Return [x, y] of the center of cell containing provided text 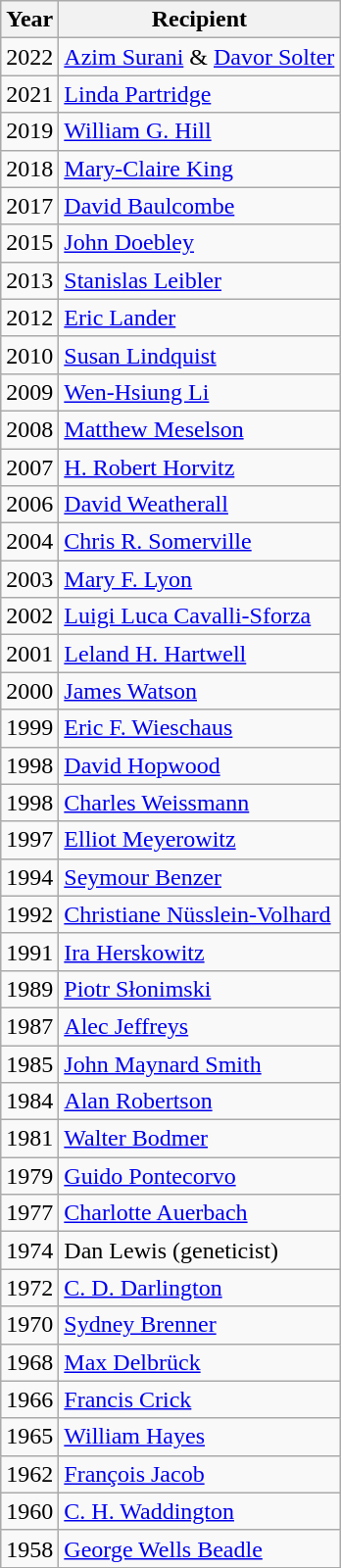
Ira Herskowitz [200, 952]
1999 [29, 728]
H. Robert Horvitz [200, 467]
2007 [29, 467]
Charles Weissmann [200, 803]
2008 [29, 429]
George Wells Beadle [200, 1548]
Guido Pontecorvo [200, 1176]
2022 [29, 57]
2006 [29, 505]
David Hopwood [200, 765]
Susan Lindquist [200, 355]
1970 [29, 1325]
2018 [29, 169]
1997 [29, 840]
Chris R. Somerville [200, 542]
1991 [29, 952]
Leland H. Hartwell [200, 654]
1979 [29, 1176]
2012 [29, 318]
2003 [29, 579]
William Hayes [200, 1437]
Francis Crick [200, 1399]
1972 [29, 1288]
2017 [29, 206]
1984 [29, 1102]
Mary F. Lyon [200, 579]
Stanislas Leibler [200, 280]
David Weatherall [200, 505]
1981 [29, 1139]
Christiane Nüsslein-Volhard [200, 914]
2019 [29, 131]
1989 [29, 989]
Piotr Słonimski [200, 989]
2000 [29, 691]
1987 [29, 1026]
1966 [29, 1399]
Eric Lander [200, 318]
2015 [29, 243]
Alan Robertson [200, 1102]
Year [29, 20]
Eric F. Wieschaus [200, 728]
Sydney Brenner [200, 1325]
Max Delbrück [200, 1362]
1965 [29, 1437]
Charlotte Auerbach [200, 1213]
William G. Hill [200, 131]
1958 [29, 1548]
Recipient [200, 20]
2004 [29, 542]
2010 [29, 355]
2021 [29, 94]
Luigi Luca Cavalli-Sforza [200, 616]
2002 [29, 616]
Azim Surani & Davor Solter [200, 57]
Linda Partridge [200, 94]
Matthew Meselson [200, 429]
Wen-Hsiung Li [200, 392]
1985 [29, 1063]
2009 [29, 392]
2001 [29, 654]
John Maynard Smith [200, 1063]
John Doebley [200, 243]
Walter Bodmer [200, 1139]
1992 [29, 914]
Dan Lewis (geneticist) [200, 1250]
1994 [29, 877]
1960 [29, 1511]
1968 [29, 1362]
2013 [29, 280]
1962 [29, 1474]
Mary-Claire King [200, 169]
C. H. Waddington [200, 1511]
1974 [29, 1250]
François Jacob [200, 1474]
1977 [29, 1213]
C. D. Darlington [200, 1288]
James Watson [200, 691]
Elliot Meyerowitz [200, 840]
David Baulcombe [200, 206]
Alec Jeffreys [200, 1026]
Seymour Benzer [200, 877]
